Find where the given text appears and provide that cell's center as [X, Y] coordinate. 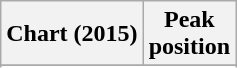
Peakposition [189, 34]
Chart (2015) [72, 34]
